Search for the cell housing the specified text and yield its (X, Y) center coordinate. 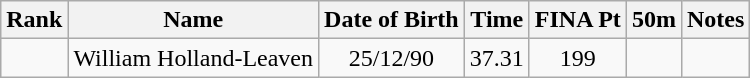
Name (194, 20)
Date of Birth (392, 20)
50m (654, 20)
William Holland-Leaven (194, 58)
Rank (34, 20)
25/12/90 (392, 58)
FINA Pt (578, 20)
199 (578, 58)
37.31 (496, 58)
Time (496, 20)
Notes (715, 20)
